Capture the cell that displays the provided text and extract its (x, y) central coordinate. 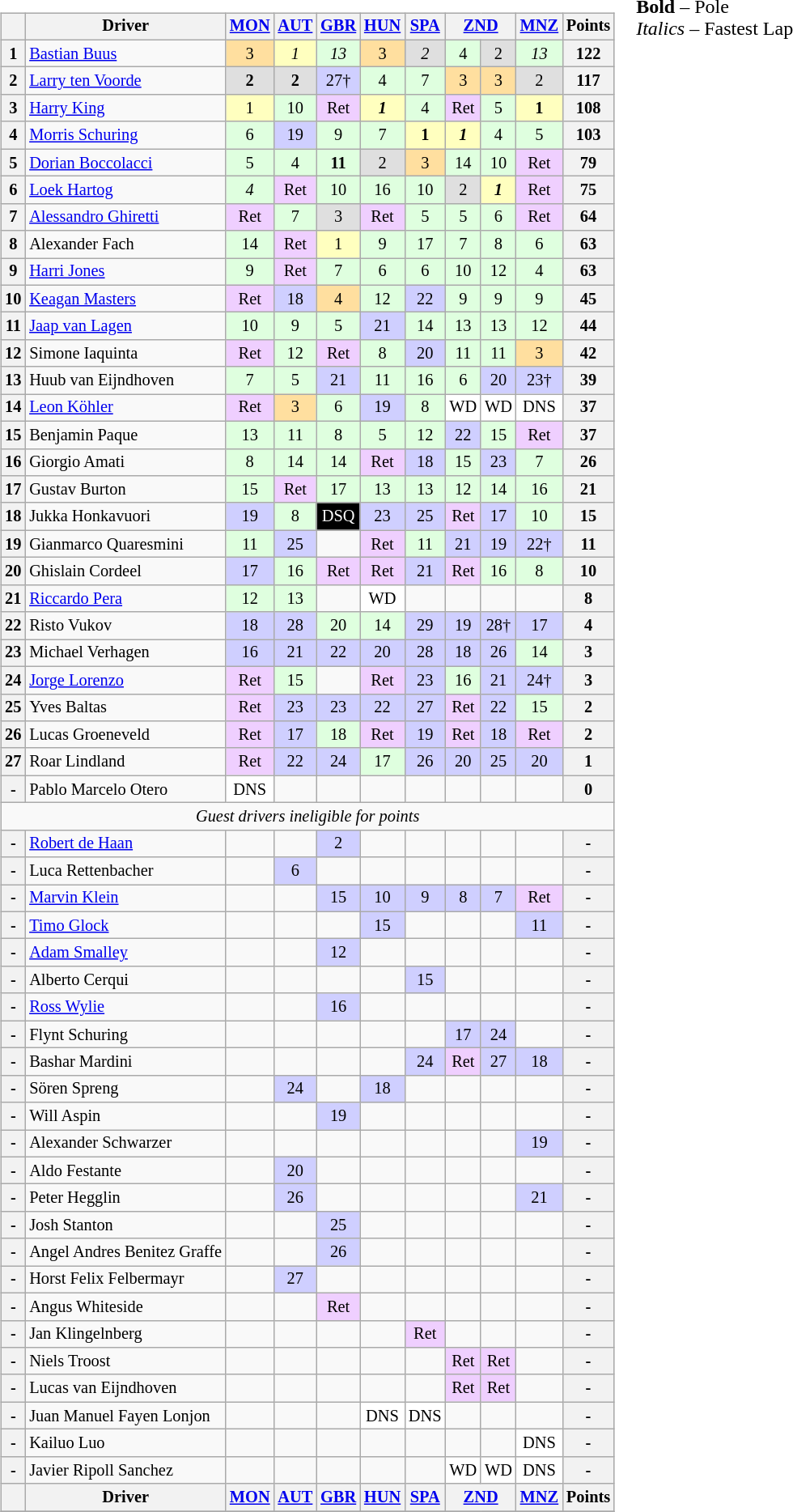
103 (588, 135)
Roar Lindland (125, 762)
Larry ten Voorde (125, 81)
Riccardo Pera (125, 598)
Lucas van Eijndhoven (125, 1388)
79 (588, 163)
Benjamin Paque (125, 435)
0 (588, 789)
Ghislain Cordeel (125, 571)
45 (588, 299)
Jorge Lorenzo (125, 680)
Javier Ripoll Sanchez (125, 1470)
Giorgio Amati (125, 462)
Huub van Eijndhoven (125, 380)
Kailuo Luo (125, 1443)
Marvin Klein (125, 898)
Keagan Masters (125, 299)
Alberto Cerqui (125, 980)
Loek Hartog (125, 190)
Gustav Burton (125, 490)
Angus Whiteside (125, 1306)
108 (588, 108)
39 (588, 380)
Bashar Mardini (125, 1062)
Gianmarco Quaresmini (125, 544)
Pablo Marcelo Otero (125, 789)
24† (539, 680)
Alessandro Ghiretti (125, 217)
Sören Spreng (125, 1089)
22† (539, 544)
Luca Rettenbacher (125, 871)
DSQ (338, 516)
29 (425, 626)
64 (588, 217)
Ross Wylie (125, 1007)
23† (539, 380)
Robert de Haan (125, 843)
75 (588, 190)
Bastian Buus (125, 53)
Michael Verhagen (125, 653)
Flynt Schuring (125, 1034)
Juan Manuel Fayen Lonjon (125, 1416)
Dorian Boccolacci (125, 163)
Adam Smalley (125, 953)
Aldo Festante (125, 1170)
Lucas Groeneveld (125, 735)
117 (588, 81)
Guest drivers ineligible for points (307, 817)
42 (588, 354)
Harry King (125, 108)
Morris Schuring (125, 135)
27† (338, 81)
Simone Iaquinta (125, 354)
Harri Jones (125, 272)
44 (588, 326)
Alexander Fach (125, 244)
Will Aspin (125, 1116)
Niels Troost (125, 1361)
28† (498, 626)
Risto Vukov (125, 626)
Jan Klingelnberg (125, 1334)
Yves Baltas (125, 707)
Alexander Schwarzer (125, 1144)
Leon Köhler (125, 408)
Angel Andres Benitez Graffe (125, 1252)
122 (588, 53)
Jukka Honkavuori (125, 516)
Peter Hegglin (125, 1198)
Josh Stanton (125, 1225)
Horst Felix Felbermayr (125, 1280)
Jaap van Lagen (125, 326)
Timo Glock (125, 925)
